Pinpoint the cell where the given text exists, returning its (X, Y) midpoint coordinate. 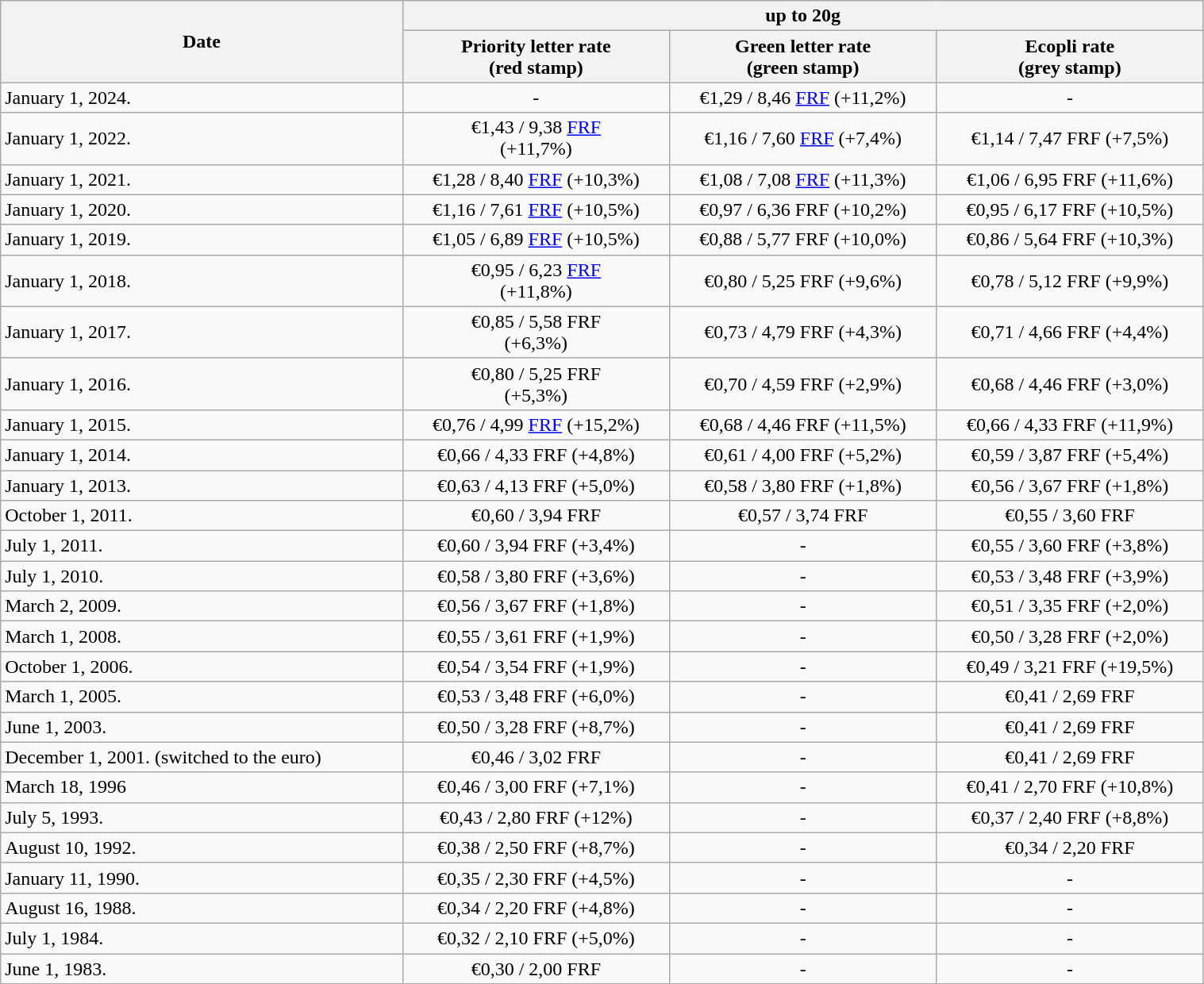
up to 20g (803, 16)
March 2, 2009. (202, 606)
January 1, 2022. (202, 138)
March 1, 2008. (202, 636)
€0,63 / 4,13 FRF (+5,0%) (536, 485)
€0,76 / 4,99 FRF (+15,2%) (536, 425)
October 1, 2006. (202, 667)
€0,61 / 4,00 FRF (+5,2%) (802, 455)
December 1, 2001. (switched to the euro) (202, 757)
€0,85 / 5,58 FRF(+6,3%) (536, 332)
€1,43 / 9,38 FRF(+11,7%) (536, 138)
€0,71 / 4,66 FRF (+4,4%) (1070, 332)
€0,34 / 2,20 FRF (1070, 848)
€1,29 / 8,46 FRF (+11,2%) (802, 98)
€0,55 / 3,60 FRF (1070, 516)
€0,60 / 3,94 FRF (+3,4%) (536, 546)
€0,70 / 4,59 FRF (+2,9%) (802, 384)
January 1, 2018. (202, 281)
€0,80 / 5,25 FRF(+5,3%) (536, 384)
January 1, 2024. (202, 98)
June 1, 1983. (202, 969)
€0,34 / 2,20 FRF (+4,8%) (536, 908)
January 1, 2014. (202, 455)
€0,30 / 2,00 FRF (536, 969)
August 16, 1988. (202, 908)
€0,59 / 3,87 FRF (+5,4%) (1070, 455)
January 11, 1990. (202, 878)
June 1, 2003. (202, 727)
€0,78 / 5,12 FRF (+9,9%) (1070, 281)
July 1, 2011. (202, 546)
€0,88 / 5,77 FRF (+10,0%) (802, 240)
October 1, 2011. (202, 516)
January 1, 2017. (202, 332)
€1,06 / 6,95 FRF (+11,6%) (1070, 179)
€1,14 / 7,47 FRF (+7,5%) (1070, 138)
€0,46 / 3,02 FRF (536, 757)
€0,60 / 3,94 FRF (536, 516)
€0,66 / 4,33 FRF (+4,8%) (536, 455)
€0,80 / 5,25 FRF (+9,6%) (802, 281)
€0,95 / 6,23 FRF(+11,8%) (536, 281)
Priority letter rate(red stamp) (536, 57)
€1,08 / 7,08 FRF (+11,3%) (802, 179)
€1,05 / 6,89 FRF (+10,5%) (536, 240)
January 1, 2020. (202, 209)
€0,43 / 2,80 FRF (+12%) (536, 817)
January 1, 2021. (202, 179)
Ecopli rate(grey stamp) (1070, 57)
€1,16 / 7,60 FRF (+7,4%) (802, 138)
€0,58 / 3,80 FRF (+3,6%) (536, 576)
Green letter rate(green stamp) (802, 57)
€0,46 / 3,00 FRF (+7,1%) (536, 787)
€0,97 / 6,36 FRF (+10,2%) (802, 209)
€1,28 / 8,40 FRF (+10,3%) (536, 179)
€0,68 / 4,46 FRF (+3,0%) (1070, 384)
€0,73 / 4,79 FRF (+4,3%) (802, 332)
€0,32 / 2,10 FRF (+5,0%) (536, 938)
€0,53 / 3,48 FRF (+3,9%) (1070, 576)
€0,86 / 5,64 FRF (+10,3%) (1070, 240)
€0,41 / 2,70 FRF (+10,8%) (1070, 787)
March 1, 2005. (202, 697)
€0,55 / 3,60 FRF (+3,8%) (1070, 546)
€0,57 / 3,74 FRF (802, 516)
July 5, 1993. (202, 817)
€0,55 / 3,61 FRF (+1,9%) (536, 636)
€0,50 / 3,28 FRF (+2,0%) (1070, 636)
€1,16 / 7,61 FRF (+10,5%) (536, 209)
March 18, 1996 (202, 787)
January 1, 2013. (202, 485)
July 1, 1984. (202, 938)
July 1, 2010. (202, 576)
Date (202, 41)
€0,68 / 4,46 FRF (+11,5%) (802, 425)
January 1, 2019. (202, 240)
€0,49 / 3,21 FRF (+19,5%) (1070, 667)
€0,51 / 3,35 FRF (+2,0%) (1070, 606)
€0,37 / 2,40 FRF (+8,8%) (1070, 817)
€0,50 / 3,28 FRF (+8,7%) (536, 727)
€0,95 / 6,17 FRF (+10,5%) (1070, 209)
€0,58 / 3,80 FRF (+1,8%) (802, 485)
August 10, 1992. (202, 848)
€0,53 / 3,48 FRF (+6,0%) (536, 697)
January 1, 2015. (202, 425)
€0,66 / 4,33 FRF (+11,9%) (1070, 425)
€0,54 / 3,54 FRF (+1,9%) (536, 667)
January 1, 2016. (202, 384)
€0,38 / 2,50 FRF (+8,7%) (536, 848)
€0,35 / 2,30 FRF (+4,5%) (536, 878)
